Capture the cell that displays the provided text and extract its [X, Y] central coordinate. 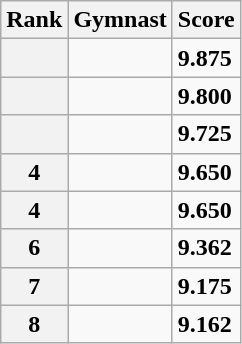
7 [34, 286]
9.175 [206, 286]
9.162 [206, 324]
Rank [34, 20]
9.725 [206, 134]
Gymnast [120, 20]
9.362 [206, 248]
Score [206, 20]
8 [34, 324]
9.875 [206, 58]
6 [34, 248]
9.800 [206, 96]
